Scan for the cell matching the given text and deliver its [x, y] coordinate at center. 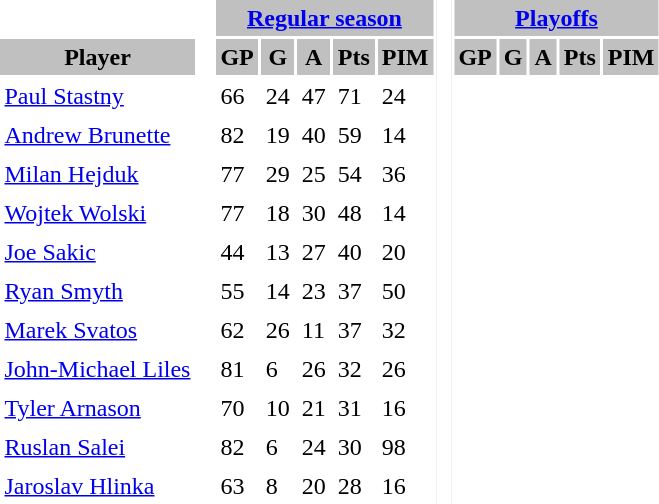
25 [314, 174]
36 [405, 174]
29 [278, 174]
66 [237, 96]
John-Michael Liles [98, 369]
48 [354, 213]
10 [278, 408]
18 [278, 213]
Jaroslav Hlinka [98, 486]
62 [237, 330]
63 [237, 486]
Wojtek Wolski [98, 213]
Ryan Smyth [98, 291]
Joe Sakic [98, 252]
19 [278, 135]
Paul Stastny [98, 96]
Regular season [324, 18]
13 [278, 252]
Player [98, 57]
71 [354, 96]
55 [237, 291]
28 [354, 486]
23 [314, 291]
Marek Svatos [98, 330]
31 [354, 408]
98 [405, 447]
50 [405, 291]
81 [237, 369]
11 [314, 330]
27 [314, 252]
Playoffs [556, 18]
54 [354, 174]
8 [278, 486]
47 [314, 96]
21 [314, 408]
Tyler Arnason [98, 408]
59 [354, 135]
70 [237, 408]
Andrew Brunette [98, 135]
Milan Hejduk [98, 174]
Ruslan Salei [98, 447]
44 [237, 252]
